Find where the given text appears and provide that cell's center as (X, Y) coordinate. 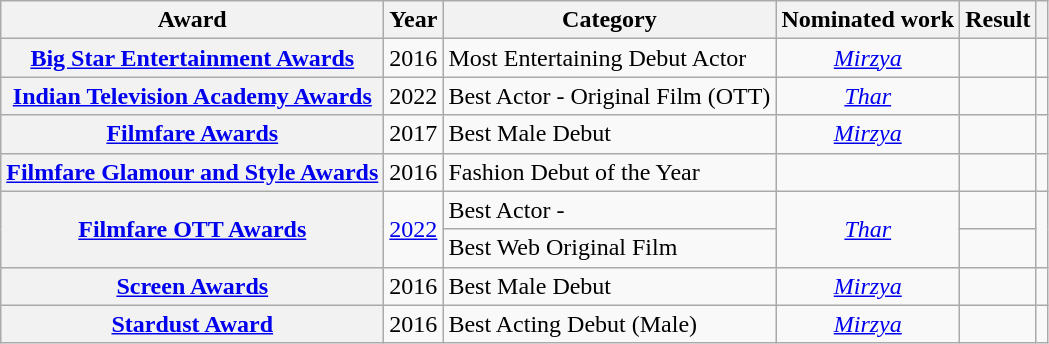
Filmfare Glamour and Style Awards (192, 172)
Award (192, 20)
Indian Television Academy Awards (192, 96)
Best Web Original Film (610, 248)
Filmfare Awards (192, 134)
Filmfare OTT Awards (192, 229)
Screen Awards (192, 286)
Best Acting Debut (Male) (610, 324)
Year (414, 20)
2017 (414, 134)
Best Actor - (610, 210)
Big Star Entertainment Awards (192, 58)
Best Actor - Original Film (OTT) (610, 96)
Result (998, 20)
Nominated work (868, 20)
Most Entertaining Debut Actor (610, 58)
Fashion Debut of the Year (610, 172)
Category (610, 20)
Stardust Award (192, 324)
